From the cell containing the given text, extract its center point as (X, Y) coordinate. 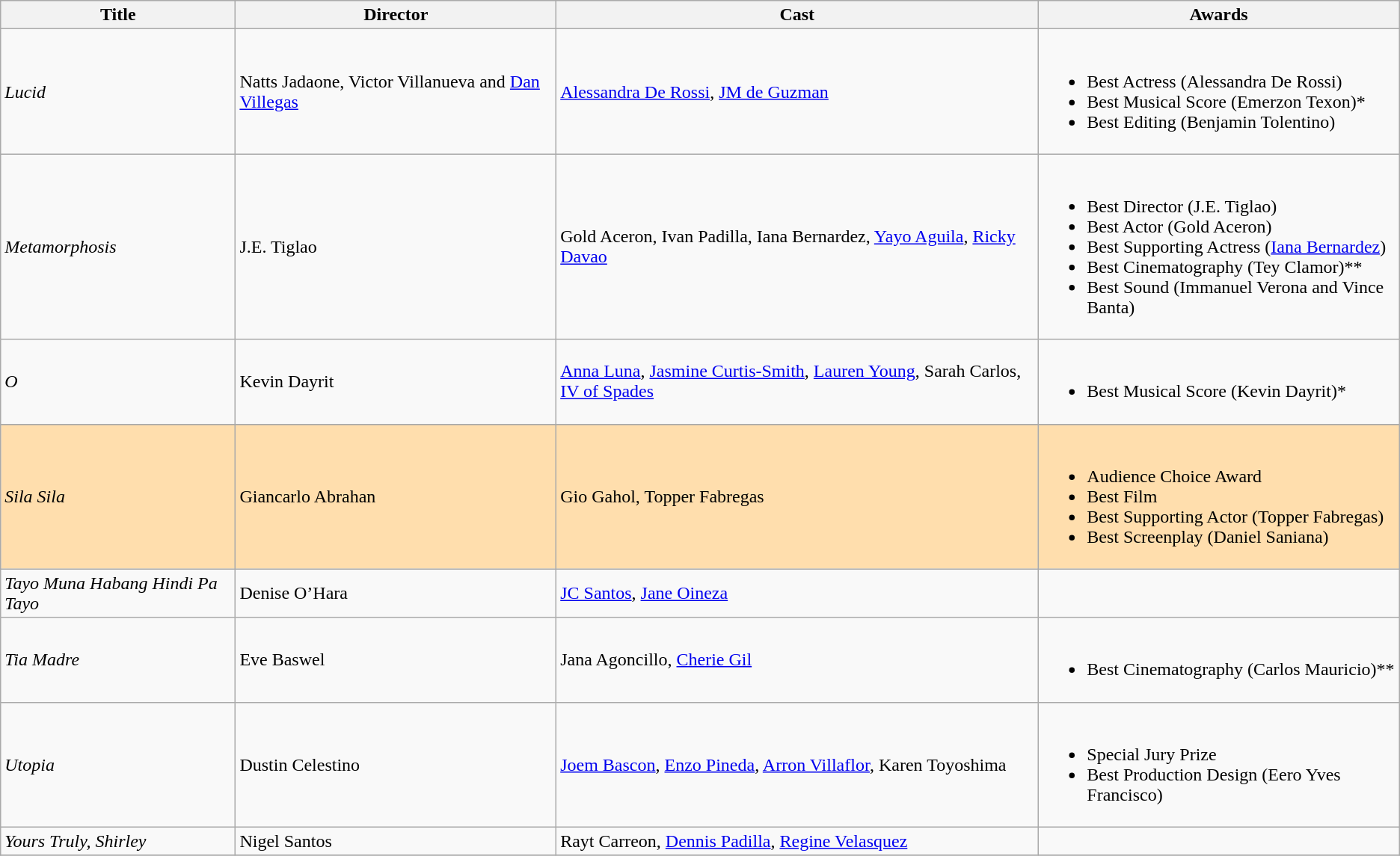
Special Jury PrizeBest Production Design (Eero Yves Francisco) (1219, 764)
Rayt Carreon, Dennis Padilla, Regine Velasquez (797, 841)
Best Musical Score (Kevin Dayrit)* (1219, 381)
Best Actress (Alessandra De Rossi)Best Musical Score (Emerzon Texon)*Best Editing (Benjamin Tolentino) (1219, 91)
Awards (1219, 15)
Jana Agoncillo, Cherie Gil (797, 659)
O (118, 381)
Audience Choice AwardBest FilmBest Supporting Actor (Topper Fabregas)Best Screenplay (Daniel Saniana) (1219, 496)
Sila Sila (118, 496)
Alessandra De Rossi, JM de Guzman (797, 91)
Title (118, 15)
Dustin Celestino (396, 764)
Natts Jadaone, Victor Villanueva and Dan Villegas (396, 91)
Best Cinematography (Carlos Mauricio)** (1219, 659)
Metamorphosis (118, 247)
Tayo Muna Habang Hindi Pa Tayo (118, 594)
Gold Aceron, Ivan Padilla, Iana Bernardez, Yayo Aguila, Ricky Davao (797, 247)
Giancarlo Abrahan (396, 496)
Nigel Santos (396, 841)
Denise O’Hara (396, 594)
Kevin Dayrit (396, 381)
Tia Madre (118, 659)
Cast (797, 15)
Lucid (118, 91)
Gio Gahol, Topper Fabregas (797, 496)
Joem Bascon, Enzo Pineda, Arron Villaflor, Karen Toyoshima (797, 764)
Eve Baswel (396, 659)
Anna Luna, Jasmine Curtis-Smith, Lauren Young, Sarah Carlos, IV of Spades (797, 381)
Utopia (118, 764)
JC Santos, Jane Oineza (797, 594)
Director (396, 15)
Yours Truly, Shirley (118, 841)
J.E. Tiglao (396, 247)
